Detect which cell encompasses the target text, then output its (X, Y) center coordinate. 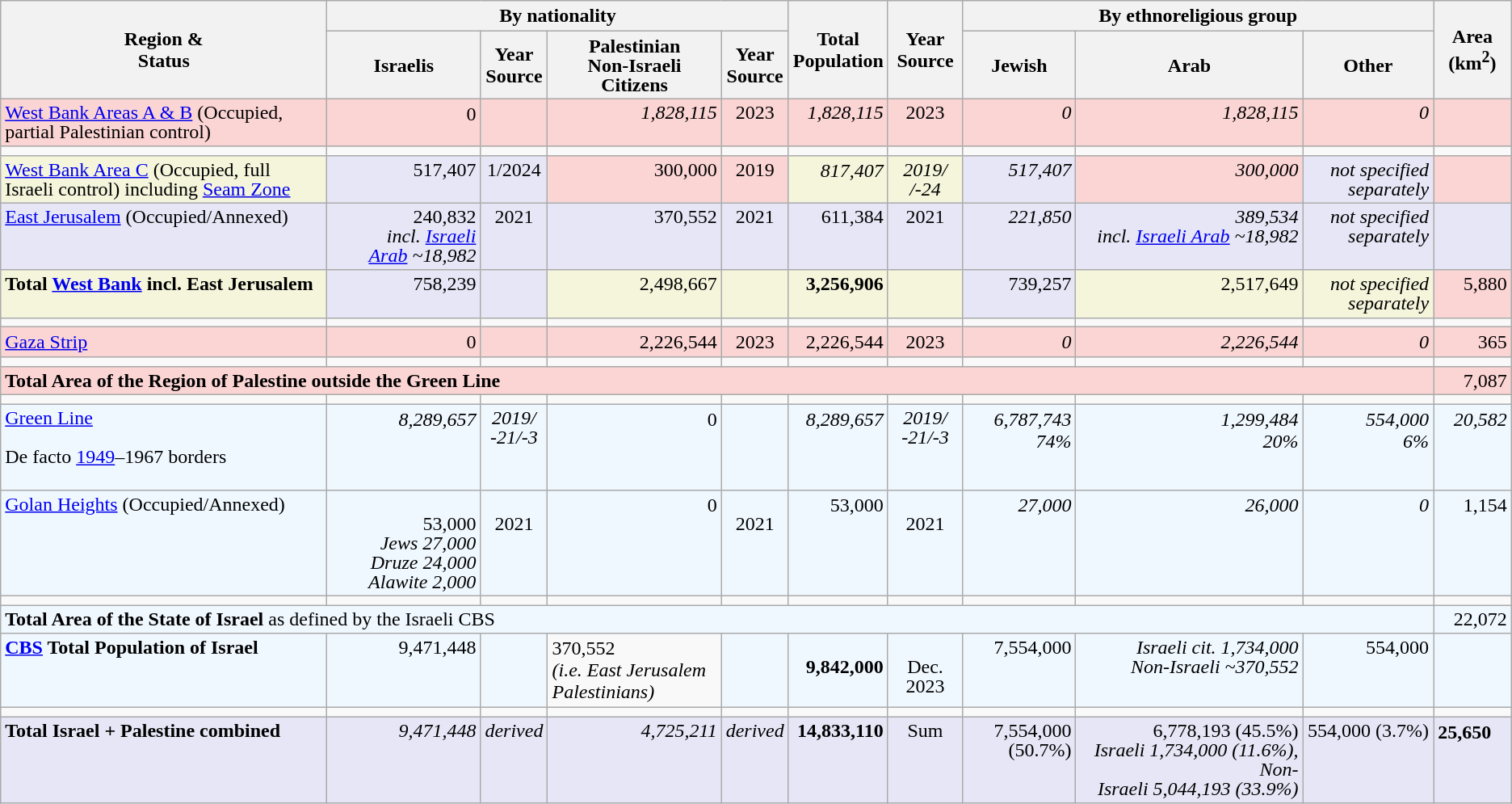
Israelis (404, 65)
554,0006% (1368, 448)
Jewish (1019, 65)
2019 (754, 179)
370,552(i.e. East Jerusalem Palestinians) (635, 671)
22,072 (1473, 619)
Other (1368, 65)
7,554,000 (50.7%) (1019, 760)
Dec. 2023 (925, 671)
240,832incl. Israeli Arab ~18,982 (404, 236)
758,239 (404, 294)
554,000 (3.7%) (1368, 760)
Golan Heights (Occupied/Annexed) (164, 543)
Region &Status (164, 50)
CBS Total Population of Israel (164, 671)
Total Area of the Region of Palestine outside the Green Line (717, 380)
West Bank Area C (Occupied, full Israeli control) including Seam Zone (164, 179)
817,407 (838, 179)
554,000 (1368, 671)
739,257 (1019, 294)
389,534incl. Israeli Arab ~18,982 (1189, 236)
4,725,211 (635, 760)
25,650 (1473, 760)
East Jerusalem (Occupied/Annexed) (164, 236)
6,787,74374% (1019, 448)
Sum (925, 760)
370,552 (635, 236)
9,842,000 (838, 671)
26,000 (1189, 543)
53,000Jews 27,000Druze 24,000Alawite 2,000 (404, 543)
Area (km2) (1473, 50)
Total West Bank incl. East Jerusalem (164, 294)
1,299,48420% (1189, 448)
By nationality (557, 16)
Gaza Strip (164, 342)
7,554,000 (1019, 671)
Israeli cit. 1,734,000Non-Israeli ~370,552 (1189, 671)
221,850 (1019, 236)
PalestinianNon-IsraeliCitizens (635, 65)
611,384 (838, 236)
West Bank Areas A & B (Occupied, partial Palestinian control) (164, 123)
6,778,193 (45.5%)Israeli 1,734,000 (11.6%),Non-Israeli 5,044,193 (33.9%) (1189, 760)
Arab (1189, 65)
5,880 (1473, 294)
365 (1473, 342)
2,517,649 (1189, 294)
27,000 (1019, 543)
TotalPopulation (838, 50)
2019//-24 (925, 179)
14,833,110 (838, 760)
3,256,906 (838, 294)
Green LineDe facto 1949–1967 borders (164, 448)
20,582 (1473, 448)
1,154 (1473, 543)
Total Area of the State of Israel as defined by the Israeli CBS (717, 619)
Total Israel + Palestine combined (164, 760)
7,087 (1473, 380)
2,498,667 (635, 294)
53,000 (838, 543)
By ethnoreligious group (1199, 16)
1/2024 (514, 179)
